For the text-containing cell, return its midpoint in [x, y] coordinate format. 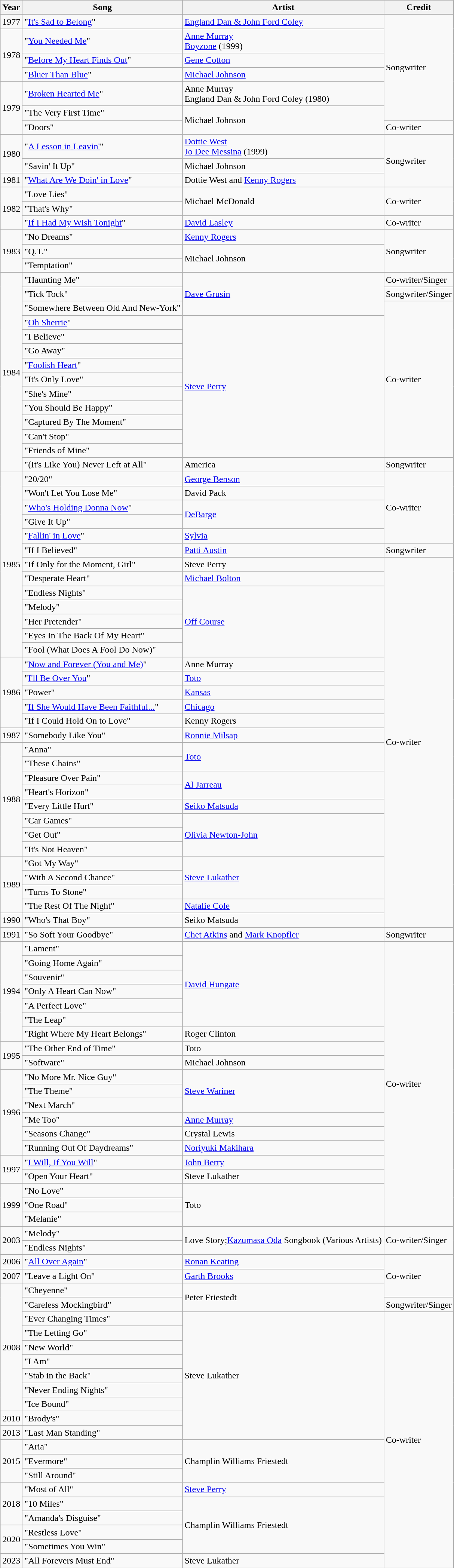
"Bluer Than Blue" [102, 74]
1988 [11, 799]
Credit [419, 7]
"The Rest Of The Night" [102, 906]
"Go Away" [102, 351]
2003 [11, 1240]
Anne MurrayBoyzone (1999) [283, 41]
2015 [11, 1461]
Ronnie Milsap [283, 735]
America [283, 465]
"Doors" [102, 127]
1997 [11, 1169]
1985 [11, 565]
1989 [11, 884]
2006 [11, 1262]
"Eyes In The Back Of My Heart" [102, 635]
"Won't Let You Lose Me" [102, 493]
"Before My Heart Finds Out" [102, 60]
David Pack [283, 493]
"Only A Heart Can Now" [102, 991]
Crystal Lewis [283, 1134]
"Foolish Heart" [102, 365]
1994 [11, 991]
Ronan Keating [283, 1262]
"Leave a Light On" [102, 1276]
"A Perfect Love" [102, 1006]
2007 [11, 1276]
"Software" [102, 1062]
"Her Pretender" [102, 621]
"I Will, If You Will" [102, 1162]
"Never Ending Nights" [102, 1390]
"Stab in the Back" [102, 1376]
"You Should Be Happy" [102, 408]
"New World" [102, 1347]
Al Jarreau [283, 785]
"Most of All" [102, 1489]
England Dan & John Ford Coley [283, 22]
Michael Bolton [283, 579]
"20/20" [102, 479]
"If I Could Hold On to Love" [102, 721]
2008 [11, 1347]
"No Love" [102, 1191]
"Car Games" [102, 820]
1981 [11, 180]
DeBarge [283, 515]
1996 [11, 1112]
"That's Why" [102, 208]
"10 Miles" [102, 1504]
Chet Atkins and Mark Knopfler [283, 935]
Year [11, 7]
"Who's Holding Donna Now" [102, 507]
"Power" [102, 693]
"Fool (What Does A Fool Do Now)" [102, 650]
"Pleasure Over Pain" [102, 778]
"Amanda's Disguise" [102, 1518]
"I'll Be Over You" [102, 678]
1982 [11, 208]
"What Are We Doin' in Love" [102, 180]
Natalie Cole [283, 906]
"Tick Tock" [102, 294]
"Give It Up" [102, 522]
"Haunting Me" [102, 280]
Garth Brooks [283, 1276]
"Next March" [102, 1105]
Gene Cotton [283, 60]
2023 [11, 1561]
"Open Your Heart" [102, 1176]
"So Soft Your Goodbye" [102, 935]
"Evermore" [102, 1461]
Off Course [283, 621]
"Somewhere Between Old And New-York" [102, 308]
"She's Mine" [102, 393]
"No More Mr. Nice Guy" [102, 1077]
Dave Grusin [283, 294]
"Oh Sherrie" [102, 322]
"Last Man Standing" [102, 1433]
1978 [11, 55]
"Aria" [102, 1447]
Dottie West and Kenny Rogers [283, 180]
"Me Too" [102, 1119]
"A Lesson in Leavin'" [102, 147]
David Hungate [283, 984]
"Love Lies" [102, 194]
Artist [283, 7]
"You Needed Me" [102, 41]
Chicago [283, 707]
Love Story;Kazumasa Oda Songbook (Various Artists) [283, 1240]
"It's Not Heaven" [102, 849]
2010 [11, 1418]
1995 [11, 1055]
Steve Wariner [283, 1091]
"I Am" [102, 1362]
1986 [11, 692]
David Lasley [283, 223]
"Anna" [102, 749]
Olivia Newton-John [283, 835]
"Savin' It Up" [102, 166]
"Ice Bound" [102, 1404]
"Now and Forever (You and Me)" [102, 664]
"Brody's" [102, 1418]
"Running Out Of Daydreams" [102, 1148]
"Seasons Change" [102, 1134]
"Lament" [102, 949]
"The Theme" [102, 1091]
"Temptation" [102, 266]
1987 [11, 735]
1991 [11, 935]
1990 [11, 920]
"Restless Love" [102, 1532]
"These Chains" [102, 764]
"Fallin' in Love" [102, 536]
"All Over Again" [102, 1262]
Sylvia [283, 536]
"Got My Way" [102, 863]
2020 [11, 1539]
"If I Believed" [102, 550]
1999 [11, 1205]
John Berry [283, 1162]
Roger Clinton [283, 1034]
Kansas [283, 693]
"Every Little Hurt" [102, 806]
"With A Second Chance" [102, 877]
1977 [11, 22]
"Get Out" [102, 835]
"Friends of Mine" [102, 451]
"Melanie" [102, 1219]
"If She Would Have Been Faithful..." [102, 707]
"Sometimes You Win" [102, 1546]
"Can't Stop" [102, 436]
"If Only for the Moment, Girl" [102, 564]
"If I Had My Wish Tonight" [102, 223]
Michael McDonald [283, 201]
"One Road" [102, 1205]
"Somebody Like You" [102, 735]
Peter Friestedt [283, 1297]
2018 [11, 1504]
"(It's Like You) Never Left at All" [102, 465]
"Careless Mockingbird" [102, 1304]
"Going Home Again" [102, 963]
"Cheyenne" [102, 1290]
"Desperate Heart" [102, 579]
"The Very First Time" [102, 113]
1984 [11, 372]
"Q.T." [102, 251]
Anne MurrayEngland Dan & John Ford Coley (1980) [283, 93]
"It's Only Love" [102, 379]
"The Leap" [102, 1020]
Patti Austin [283, 550]
"Broken Hearted Me" [102, 93]
"No Dreams" [102, 237]
Noriyuki Makihara [283, 1148]
"Turns To Stone" [102, 892]
"Souvenir" [102, 977]
1983 [11, 251]
"All Forevers Must End" [102, 1561]
Song [102, 7]
"It's Sad to Belong" [102, 22]
"Right Where My Heart Belongs" [102, 1034]
"Who's That Boy" [102, 920]
Dottie WestJo Dee Messina (1999) [283, 147]
"Ever Changing Times" [102, 1319]
"Still Around" [102, 1475]
"The Other End of Time" [102, 1048]
George Benson [283, 479]
"I Believe" [102, 337]
"The Letting Go" [102, 1333]
1979 [11, 108]
"Heart's Horizon" [102, 792]
2013 [11, 1433]
"Captured By The Moment" [102, 422]
1980 [11, 153]
